Find where the given text appears and provide that cell's center as (x, y) coordinate. 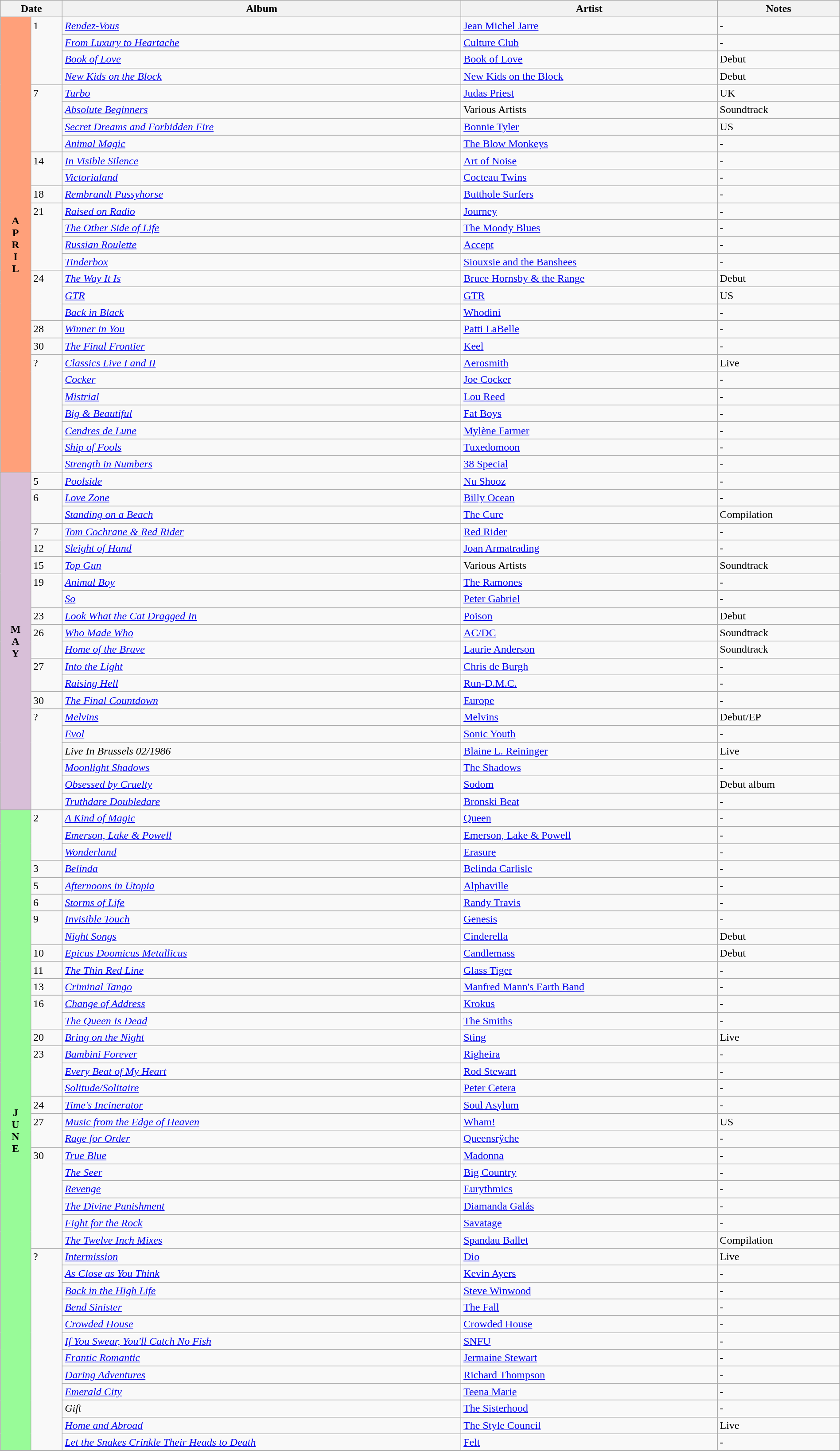
Accept (589, 245)
Poolside (262, 481)
The Twelve Inch Mixes (262, 1240)
16 (46, 1012)
As Close as You Think (262, 1273)
Secret Dreams and Forbidden Fire (262, 127)
Debut/EP (778, 717)
Every Beat of My Heart (262, 1071)
Victorialand (262, 177)
3 (46, 869)
Blaine L. Reininger (589, 751)
Back in the High Life (262, 1291)
Keel (589, 346)
Genesis (589, 919)
Kevin Ayers (589, 1273)
Big Country (589, 1172)
Poison (589, 616)
Top Gun (262, 565)
Savatage (589, 1223)
Peter Gabriel (589, 599)
12 (46, 549)
Change of Address (262, 1004)
Debut album (778, 785)
Animal Boy (262, 582)
The Final Countdown (262, 700)
Into the Light (262, 666)
Raising Hell (262, 683)
The Smiths (589, 1020)
Red Rider (589, 532)
Frantic Romantic (262, 1358)
Epicus Doomicus Metallicus (262, 953)
Emerald City (262, 1392)
Peter Cetera (589, 1088)
Invisible Touch (262, 919)
Joan Armatrading (589, 549)
18 (46, 194)
Tinderbox (262, 262)
Cocker (262, 380)
28 (46, 329)
Glass Tiger (589, 970)
A Kind of Magic (262, 818)
Strength in Numbers (262, 464)
Sonic Youth (589, 734)
The Cure (589, 515)
26 (46, 641)
The Queen Is Dead (262, 1020)
Obsessed by Cruelty (262, 785)
Mistrial (262, 397)
Krokus (589, 1004)
Erasure (589, 852)
38 Special (589, 464)
Criminal Tango (262, 987)
The Sisterhood (589, 1408)
Tom Cochrane & Red Rider (262, 532)
Artist (589, 9)
The Final Frontier (262, 346)
In Visible Silence (262, 160)
Bambini Forever (262, 1054)
JUNE (16, 1130)
The Ramones (589, 582)
Winner in You (262, 329)
Animal Magic (262, 144)
Gift (262, 1408)
SNFU (589, 1341)
Intermission (262, 1256)
Standing on a Beach (262, 515)
Madonna (589, 1155)
The Way It Is (262, 279)
Bring on the Night (262, 1038)
Daring Adventures (262, 1375)
Date (31, 9)
Felt (589, 1442)
Culture Club (589, 43)
Revenge (262, 1189)
Whodini (589, 312)
Bend Sinister (262, 1307)
Fight for the Rock (262, 1223)
Look What the Cat Dragged In (262, 616)
Queensrÿche (589, 1139)
The Other Side of Life (262, 228)
The Moody Blues (589, 228)
Lou Reed (589, 397)
Russian Roulette (262, 245)
Siouxsie and the Banshees (589, 262)
Spandau Ballet (589, 1240)
Alphaville (589, 886)
The Style Council (589, 1425)
From Luxury to Heartache (262, 43)
20 (46, 1038)
Live In Brussels 02/1986 (262, 751)
Nu Shooz (589, 481)
15 (46, 565)
MAY (16, 641)
Randy Travis (589, 902)
Butthole Surfers (589, 194)
Aerosmith (589, 363)
The Thin Red Line (262, 970)
Righeira (589, 1054)
Diamanda Galás (589, 1206)
If You Swear, You'll Catch No Fish (262, 1341)
Jermaine Stewart (589, 1358)
Fat Boys (589, 413)
Time's Incinerator (262, 1105)
The Shadows (589, 768)
Soul Asylum (589, 1105)
Rendez-Vous (262, 26)
Afternoons in Utopia (262, 886)
Art of Noise (589, 160)
Laurie Anderson (589, 650)
Rembrandt Pussyhorse (262, 194)
Joe Cocker (589, 380)
Cocteau Twins (589, 177)
Ship of Fools (262, 447)
Night Songs (262, 936)
19 (46, 591)
Journey (589, 211)
Belinda (262, 869)
Wonderland (262, 852)
Billy Ocean (589, 498)
Raised on Radio (262, 211)
Love Zone (262, 498)
Notes (778, 9)
Rage for Order (262, 1139)
9 (46, 928)
Belinda Carlisle (589, 869)
Let the Snakes Crinkle Their Heads to Death (262, 1442)
Music from the Edge of Heaven (262, 1122)
Big & Beautiful (262, 413)
Bronski Beat (589, 801)
Manfred Mann's Earth Band (589, 987)
The Divine Punishment (262, 1206)
2 (46, 835)
Bruce Hornsby & the Range (589, 279)
True Blue (262, 1155)
Moonlight Shadows (262, 768)
Teena Marie (589, 1392)
Queen (589, 818)
Who Made Who (262, 633)
Wham! (589, 1122)
Solitude/Solitaire (262, 1088)
Europe (589, 700)
14 (46, 169)
Rod Stewart (589, 1071)
Evol (262, 734)
Storms of Life (262, 902)
21 (46, 237)
13 (46, 987)
Judas Priest (589, 93)
Patti LaBelle (589, 329)
Candlemass (589, 953)
Turbo (262, 93)
Tuxedomoon (589, 447)
Cendres de Lune (262, 430)
The Seer (262, 1172)
Cinderella (589, 936)
The Fall (589, 1307)
Run-D.M.C. (589, 683)
Absolute Beginners (262, 110)
Jean Michel Jarre (589, 26)
10 (46, 953)
Bonnie Tyler (589, 127)
Album (262, 9)
The Blow Monkeys (589, 144)
APRIL (16, 245)
Sodom (589, 785)
Home and Abroad (262, 1425)
Eurythmics (589, 1189)
Back in Black (262, 312)
Chris de Burgh (589, 666)
Home of the Brave (262, 650)
Truthdare Doubledare (262, 801)
Dio (589, 1256)
Sleight of Hand (262, 549)
UK (778, 93)
Mylène Farmer (589, 430)
So (262, 599)
Richard Thompson (589, 1375)
Classics Live I and II (262, 363)
Steve Winwood (589, 1291)
11 (46, 970)
1 (46, 51)
AC/DC (589, 633)
Sting (589, 1038)
